Provide the [X, Y] coordinate of the cell's center where the given text is located.  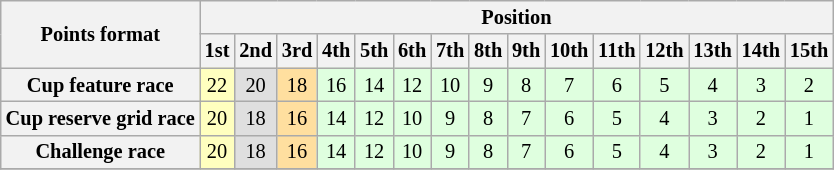
Cup feature race [100, 85]
7th [450, 51]
15th [809, 51]
4th [336, 51]
2nd [256, 51]
9th [526, 51]
3rd [297, 51]
13th [712, 51]
Points format [100, 34]
Position [516, 17]
22 [218, 85]
14th [761, 51]
10th [569, 51]
Challenge race [100, 152]
6th [412, 51]
5th [374, 51]
8th [488, 51]
1st [218, 51]
12th [664, 51]
Cup reserve grid race [100, 118]
11th [616, 51]
